From the cell containing the given text, extract its center point as [x, y] coordinate. 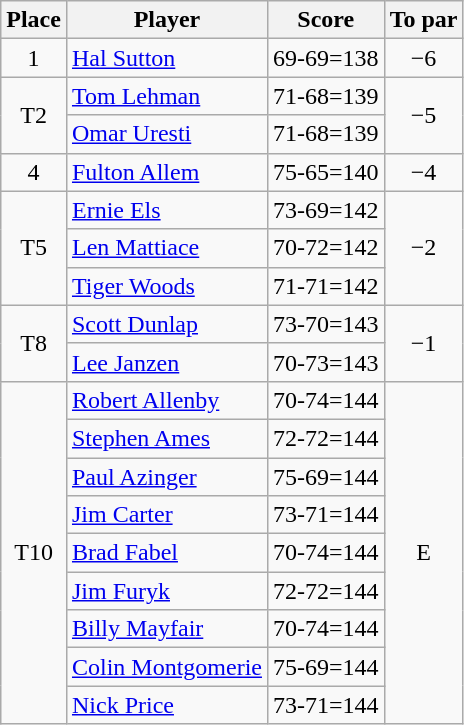
Omar Uresti [166, 134]
To par [424, 20]
−5 [424, 115]
E [424, 552]
Paul Azinger [166, 477]
T10 [34, 552]
Place [34, 20]
4 [34, 172]
Score [326, 20]
Brad Fabel [166, 553]
75-65=140 [326, 172]
70-72=142 [326, 248]
1 [34, 58]
Nick Price [166, 705]
73-70=143 [326, 324]
71-71=142 [326, 286]
−2 [424, 248]
73-69=142 [326, 210]
Ernie Els [166, 210]
Tiger Woods [166, 286]
Hal Sutton [166, 58]
Scott Dunlap [166, 324]
T8 [34, 343]
Stephen Ames [166, 438]
Jim Furyk [166, 591]
Billy Mayfair [166, 629]
Tom Lehman [166, 96]
Player [166, 20]
Len Mattiace [166, 248]
69-69=138 [326, 58]
70-73=143 [326, 362]
Robert Allenby [166, 400]
−4 [424, 172]
Fulton Allem [166, 172]
−1 [424, 343]
Colin Montgomerie [166, 667]
−6 [424, 58]
T5 [34, 248]
T2 [34, 115]
Lee Janzen [166, 362]
Jim Carter [166, 515]
